Scan for the cell matching the given text and deliver its [X, Y] coordinate at center. 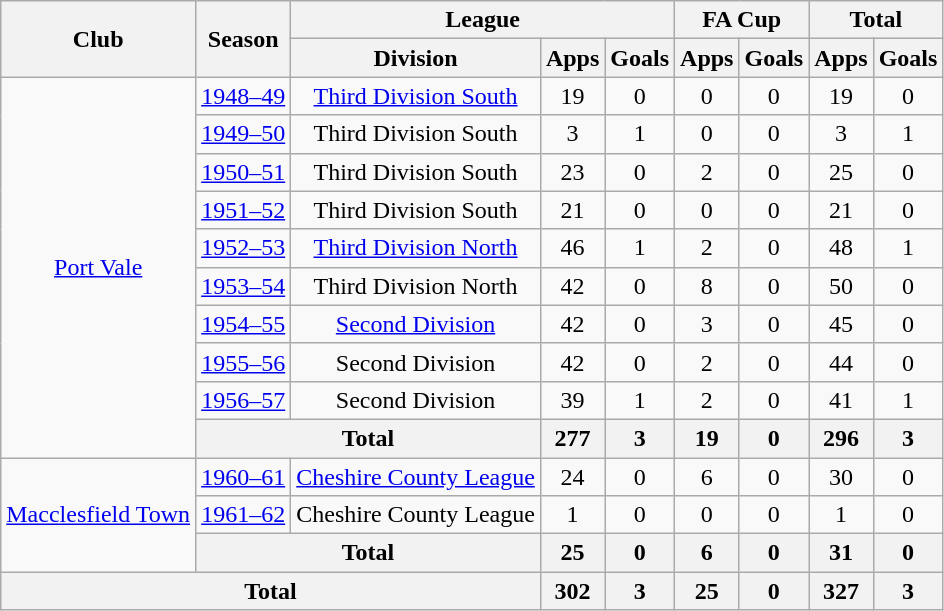
41 [841, 400]
1948–49 [244, 96]
1950–51 [244, 172]
48 [841, 248]
League [483, 20]
23 [572, 172]
Season [244, 39]
1954–55 [244, 324]
46 [572, 248]
24 [572, 477]
30 [841, 477]
1953–54 [244, 286]
1960–61 [244, 477]
1961–62 [244, 515]
1951–52 [244, 210]
45 [841, 324]
50 [841, 286]
1952–53 [244, 248]
1949–50 [244, 134]
Division [416, 58]
44 [841, 362]
Port Vale [98, 268]
Club [98, 39]
8 [707, 286]
277 [572, 438]
39 [572, 400]
327 [841, 591]
FA Cup [742, 20]
31 [841, 553]
302 [572, 591]
1956–57 [244, 400]
1955–56 [244, 362]
296 [841, 438]
Macclesfield Town [98, 515]
